Search for the cell housing the specified text and yield its [x, y] center coordinate. 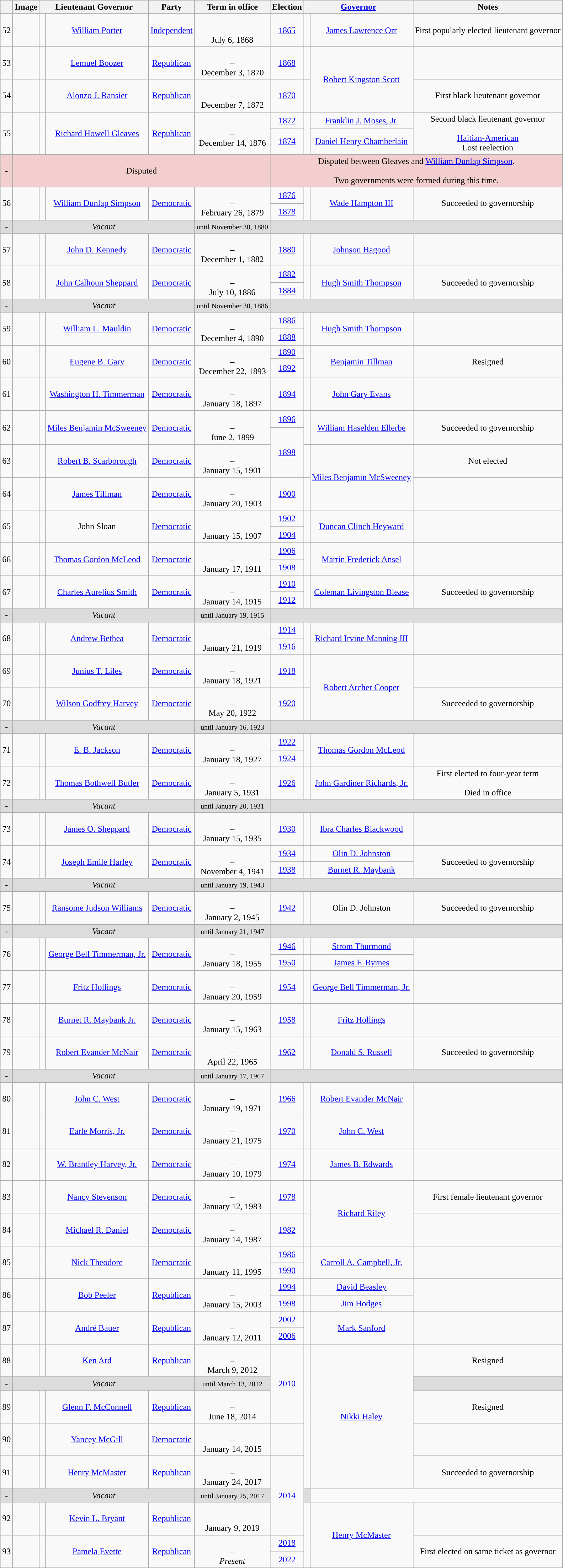
–July 10, 1886 [232, 282]
Andrew Bethea [97, 638]
73 [6, 829]
80 [6, 1099]
Joseph Emile Harley [97, 862]
until January 20, 1931 [232, 806]
–December 22, 1893 [232, 361]
1890 [287, 352]
–April 22, 1965 [232, 1052]
Carroll A. Campbell, Jr. [362, 1262]
1986 [287, 1254]
Independent [172, 30]
until November 30, 1880 [232, 226]
1922 [287, 742]
1970 [287, 1131]
John Sloan [97, 527]
1868 [287, 63]
1882 [287, 274]
1870 [287, 96]
87 [6, 1328]
–June 18, 2014 [232, 1407]
Lieutenant Governor [94, 7]
Ken Ard [97, 1361]
Strom Thurmond [362, 946]
1900 [287, 494]
2018 [287, 1543]
–January 21, 1975 [232, 1131]
Second black lieutenant governor Haitian-American Lost reelection [488, 133]
–January 14, 1915 [232, 592]
André Bauer [97, 1328]
Junius T. Liles [97, 671]
1930 [287, 829]
71 [6, 750]
–December 7, 1872 [232, 96]
–December 4, 1890 [232, 329]
1938 [287, 870]
First elected to four-year termDied in office [488, 783]
Robert B. Scarborough [97, 461]
1874 [287, 142]
77 [6, 987]
Washington H. Timmerman [97, 394]
1872 [287, 120]
Michael R. Daniel [97, 1230]
1926 [287, 783]
–Present [232, 1551]
83 [6, 1197]
–January 15, 1901 [232, 461]
Richard Riley [362, 1213]
Jim Hodges [362, 1303]
52 [6, 30]
2002 [287, 1319]
1896 [287, 419]
First elected on same ticket as governor [488, 1551]
Thomas Bothwell Butler [97, 783]
1914 [287, 630]
–January 15, 2003 [232, 1295]
–January 18, 1955 [232, 954]
Nikki Haley [362, 1417]
John Calhoun Sheppard [97, 282]
69 [6, 671]
84 [6, 1230]
until January 16, 1923 [232, 727]
1934 [287, 854]
74 [6, 862]
Yancey McGill [97, 1440]
1990 [287, 1270]
Bob Peeler [97, 1295]
59 [6, 329]
Robert Archer Cooper [362, 687]
David Beasley [362, 1287]
Party [172, 7]
1902 [287, 518]
William L. Mauldin [97, 329]
81 [6, 1131]
–July 6, 1868 [232, 30]
William Haselden Ellerbe [362, 428]
Not elected [488, 461]
Image [26, 7]
Disputed [142, 171]
W. Brantley Harvey, Jr. [97, 1164]
Kevin L. Bryant [97, 1519]
1916 [287, 646]
68 [6, 638]
Wade Hampton III [362, 203]
85 [6, 1262]
First popularly elected lieutenant governor [488, 30]
William Porter [97, 30]
70 [6, 704]
1906 [287, 551]
2014 [287, 1495]
Burnet R. Maybank Jr. [97, 1020]
Donald S. Russell [362, 1052]
until November 30, 1886 [232, 305]
Richard Irvine Manning III [362, 638]
James O. Sheppard [97, 829]
65 [6, 527]
Franklin J. Moses, Jr. [362, 120]
61 [6, 394]
1978 [287, 1197]
1892 [287, 368]
88 [6, 1361]
78 [6, 1020]
–January 21, 1919 [232, 638]
54 [6, 96]
63 [6, 461]
–January 24, 2017 [232, 1472]
Election [287, 7]
until January 17, 1967 [232, 1076]
1920 [287, 704]
89 [6, 1407]
–January 15, 1907 [232, 527]
64 [6, 494]
1958 [287, 1020]
Martin Frederick Ansel [362, 559]
1878 [287, 212]
56 [6, 203]
79 [6, 1052]
Lemuel Boozer [97, 63]
John Gary Evans [362, 394]
1894 [287, 394]
66 [6, 559]
Governor [358, 7]
Notes [488, 7]
60 [6, 361]
–December 1, 1882 [232, 250]
Daniel Henry Chamberlain [362, 142]
–January 12, 2011 [232, 1328]
Wilson Godfrey Harvey [97, 704]
91 [6, 1472]
James Tillman [97, 494]
until January 19, 1943 [232, 885]
William Dunlap Simpson [97, 203]
–January 20, 1959 [232, 987]
1912 [287, 600]
1942 [287, 908]
1880 [287, 250]
–January 12, 1983 [232, 1197]
57 [6, 250]
Burnet R. Maybank [362, 870]
86 [6, 1295]
First black lieutenant governor [488, 96]
John Gardiner Richards, Jr. [362, 783]
75 [6, 908]
53 [6, 63]
James Lawrence Orr [362, 30]
Robert Kingston Scott [362, 79]
Benjamin Tillman [362, 361]
Nancy Stevenson [97, 1197]
1888 [287, 337]
1910 [287, 584]
Richard Howell Gleaves [97, 133]
–January 2, 1945 [232, 908]
First female lieutenant governor [488, 1197]
1998 [287, 1303]
1918 [287, 671]
1884 [287, 290]
–May 20, 1922 [232, 704]
Johnson Hagood [362, 250]
58 [6, 282]
2022 [287, 1559]
–January 15, 1963 [232, 1020]
–November 4, 1941 [232, 862]
92 [6, 1519]
1966 [287, 1099]
Disputed between Gleaves and William Dunlap Simpson. Two governments were formed during this time. [416, 171]
–January 9, 2019 [232, 1519]
1924 [287, 758]
–January 19, 1971 [232, 1099]
–January 14, 1987 [232, 1230]
1954 [287, 987]
Ibra Charles Blackwood [362, 829]
1908 [287, 567]
1865 [287, 30]
Eugene B. Gary [97, 361]
–January 10, 1979 [232, 1164]
Charles Aurelius Smith [97, 592]
James F. Byrnes [362, 962]
until March 13, 2012 [232, 1384]
1994 [287, 1287]
1950 [287, 962]
Nick Theodore [97, 1262]
1962 [287, 1052]
–January 17, 1911 [232, 559]
67 [6, 592]
Coleman Livingston Blease [362, 592]
Ransome Judson Williams [97, 908]
72 [6, 783]
76 [6, 954]
93 [6, 1551]
Term in office [232, 7]
until January 19, 1915 [232, 615]
1982 [287, 1230]
until January 21, 1947 [232, 931]
–January 11, 1995 [232, 1262]
–March 9, 2012 [232, 1361]
Alonzo J. Ransier [97, 96]
55 [6, 133]
–December 14, 1876 [232, 133]
Duncan Clinch Heyward [362, 527]
until January 25, 2017 [232, 1495]
–January 20, 1903 [232, 494]
1886 [287, 320]
–January 18, 1897 [232, 394]
–February 26, 1879 [232, 203]
E. B. Jackson [97, 750]
1974 [287, 1164]
Mark Sanford [362, 1328]
2006 [287, 1336]
–January 14, 2015 [232, 1440]
Glenn F. McConnell [97, 1407]
2010 [287, 1384]
John D. Kennedy [97, 250]
62 [6, 428]
1904 [287, 535]
82 [6, 1164]
90 [6, 1440]
Earle Morris, Jr. [97, 1131]
Pamela Evette [97, 1551]
1898 [287, 453]
James B. Edwards [362, 1164]
–January 5, 1931 [232, 783]
–June 2, 1899 [232, 428]
1876 [287, 195]
–January 15, 1935 [232, 829]
–January 18, 1921 [232, 671]
–January 18, 1927 [232, 750]
1946 [287, 946]
–December 3, 1870 [232, 63]
